Return the (x, y) coordinate for the center point of the cell that contains the specified text.  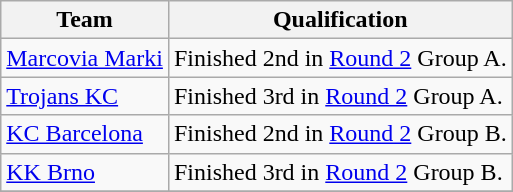
KK Brno (85, 172)
Qualification (340, 20)
Team (85, 20)
Marcovia Marki (85, 58)
KC Barcelona (85, 134)
Finished 2nd in Round 2 Group B. (340, 134)
Finished 3rd in Round 2 Group A. (340, 96)
Finished 2nd in Round 2 Group A. (340, 58)
Finished 3rd in Round 2 Group B. (340, 172)
Trojans KC (85, 96)
